From the cell containing the given text, extract its center point as [x, y] coordinate. 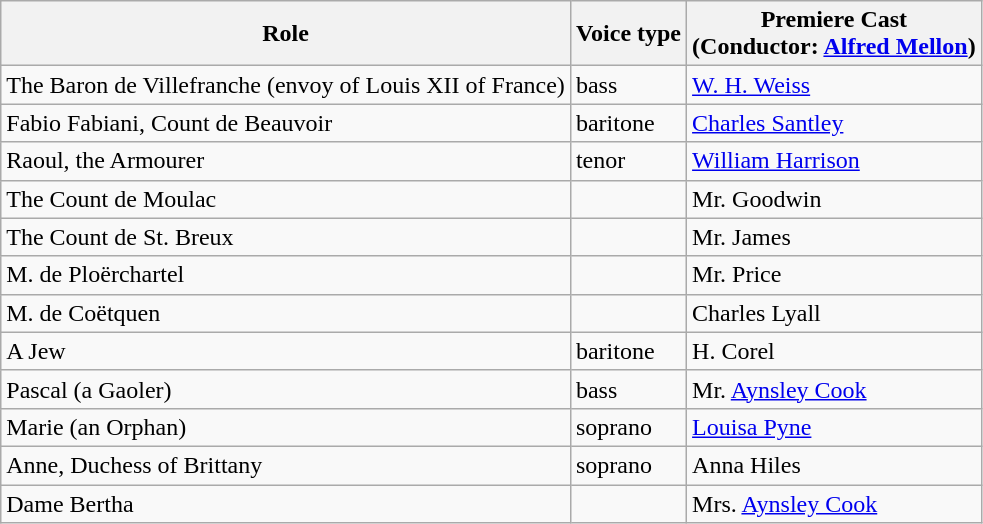
A Jew [286, 351]
Mr. Price [834, 275]
tenor [628, 161]
The Count de Moulac [286, 199]
Role [286, 34]
Charles Lyall [834, 313]
William Harrison [834, 161]
Charles Santley [834, 123]
M. de Ploërchartel [286, 275]
Fabio Fabiani, Count de Beauvoir [286, 123]
W. H. Weiss [834, 85]
Premiere Cast(Conductor: Alfred Mellon) [834, 34]
Raoul, the Armourer [286, 161]
Mr. James [834, 237]
Anne, Duchess of Brittany [286, 465]
Mr. Aynsley Cook [834, 389]
Voice type [628, 34]
The Count de St. Breux [286, 237]
Pascal (a Gaoler) [286, 389]
Mr. Goodwin [834, 199]
The Baron de Villefranche (envoy of Louis XII of France) [286, 85]
Dame Bertha [286, 503]
Louisa Pyne [834, 427]
M. de Coëtquen [286, 313]
H. Corel [834, 351]
Anna Hiles [834, 465]
Marie (an Orphan) [286, 427]
Mrs. Aynsley Cook [834, 503]
